Pinpoint the cell where the given text exists, returning its [X, Y] midpoint coordinate. 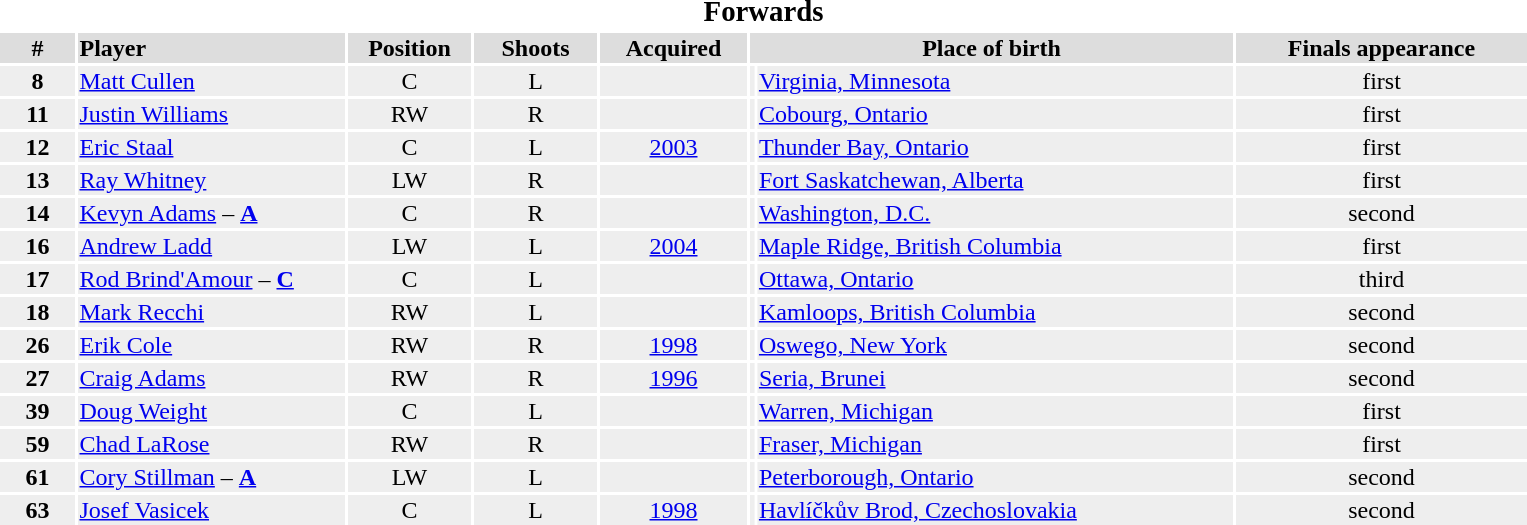
Maple Ridge, British Columbia [995, 246]
Matt Cullen [212, 81]
63 [38, 510]
Havlíčkův Brod, Czechoslovakia [995, 510]
Finals appearance [1382, 48]
26 [38, 345]
Position [410, 48]
Erik Cole [212, 345]
8 [38, 81]
Chad LaRose [212, 444]
39 [38, 411]
Fort Saskatchewan, Alberta [995, 180]
third [1382, 279]
16 [38, 246]
Thunder Bay, Ontario [995, 147]
Player [212, 48]
Shoots [536, 48]
Craig Adams [212, 378]
1996 [674, 378]
Warren, Michigan [995, 411]
18 [38, 312]
Doug Weight [212, 411]
# [38, 48]
Washington, D.C. [995, 213]
27 [38, 378]
Josef Vasicek [212, 510]
59 [38, 444]
Peterborough, Ontario [995, 477]
13 [38, 180]
2004 [674, 246]
Ray Whitney [212, 180]
Acquired [674, 48]
61 [38, 477]
2003 [674, 147]
Ottawa, Ontario [995, 279]
17 [38, 279]
Cobourg, Ontario [995, 114]
Seria, Brunei [995, 378]
12 [38, 147]
Kevyn Adams – A [212, 213]
Place of birth [992, 48]
Rod Brind'Amour – C [212, 279]
11 [38, 114]
Fraser, Michigan [995, 444]
14 [38, 213]
Justin Williams [212, 114]
Kamloops, British Columbia [995, 312]
Virginia, Minnesota [995, 81]
Mark Recchi [212, 312]
Cory Stillman – A [212, 477]
Oswego, New York [995, 345]
Andrew Ladd [212, 246]
Eric Staal [212, 147]
